Detect which cell encompasses the target text, then output its (X, Y) center coordinate. 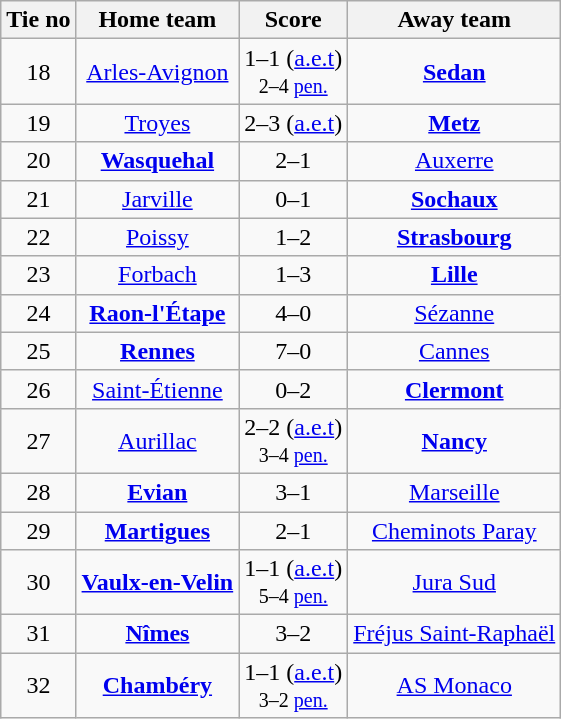
32 (38, 686)
Troyes (158, 123)
Evian (158, 492)
20 (38, 161)
Lille (454, 275)
24 (38, 313)
Sézanne (454, 313)
1–1 (a.e.t)5–4 pen. (294, 582)
Metz (454, 123)
Aurillac (158, 440)
7–0 (294, 351)
Rennes (158, 351)
Marseille (454, 492)
3–1 (294, 492)
27 (38, 440)
4–0 (294, 313)
Auxerre (454, 161)
Home team (158, 20)
Clermont (454, 389)
0–1 (294, 199)
AS Monaco (454, 686)
28 (38, 492)
Nancy (454, 440)
2–3 (a.e.t) (294, 123)
1–1 (a.e.t)3–2 pen. (294, 686)
2–2 (a.e.t)3–4 pen. (294, 440)
Strasbourg (454, 237)
18 (38, 72)
22 (38, 237)
1–2 (294, 237)
29 (38, 531)
19 (38, 123)
Tie no (38, 20)
Vaulx-en-Velin (158, 582)
Wasquehal (158, 161)
Poissy (158, 237)
25 (38, 351)
Jarville (158, 199)
Nîmes (158, 634)
Sedan (454, 72)
0–2 (294, 389)
3–2 (294, 634)
Chambéry (158, 686)
Sochaux (454, 199)
Arles-Avignon (158, 72)
23 (38, 275)
1–3 (294, 275)
31 (38, 634)
Fréjus Saint-Raphaël (454, 634)
Martigues (158, 531)
1–1 (a.e.t)2–4 pen. (294, 72)
Forbach (158, 275)
Away team (454, 20)
30 (38, 582)
Cannes (454, 351)
26 (38, 389)
Saint-Étienne (158, 389)
Jura Sud (454, 582)
Raon-l'Étape (158, 313)
21 (38, 199)
Cheminots Paray (454, 531)
Score (294, 20)
